Scan for the cell matching the given text and deliver its [X, Y] coordinate at center. 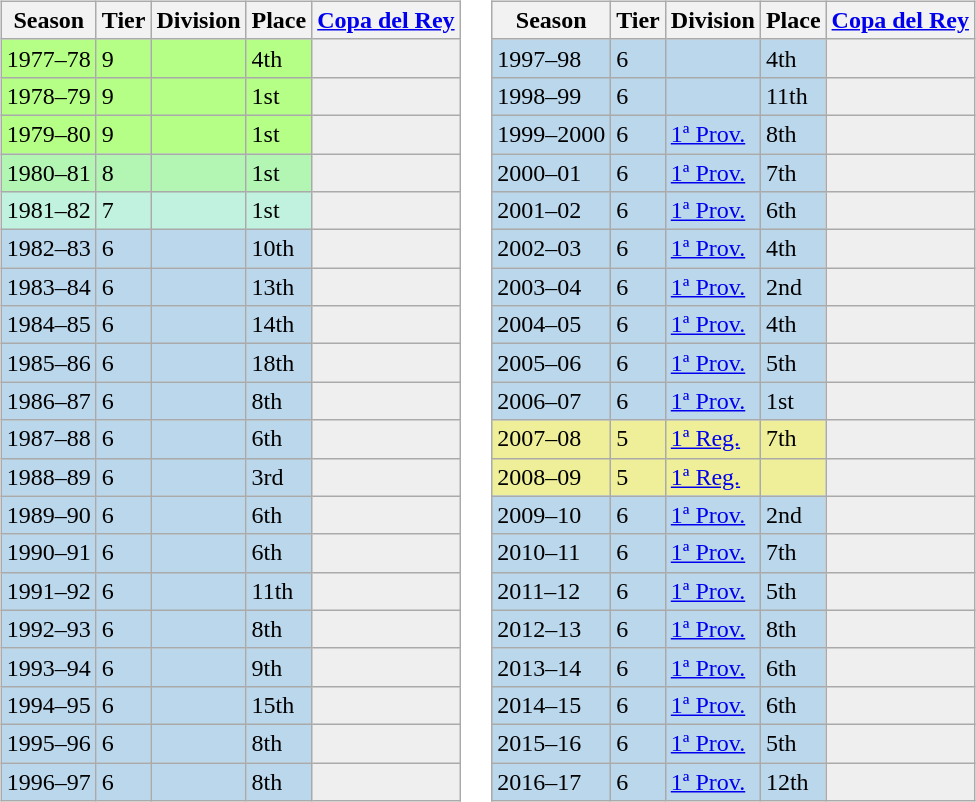
2011–12 [552, 591]
1987–88 [48, 439]
1988–89 [48, 477]
1993–94 [48, 667]
18th [279, 363]
2015–16 [552, 743]
1983–84 [48, 287]
1979–80 [48, 134]
1996–97 [48, 781]
15th [279, 705]
7 [124, 211]
12th [793, 781]
1986–87 [48, 401]
2005–06 [552, 363]
1995–96 [48, 743]
2006–07 [552, 401]
2001–02 [552, 211]
2002–03 [552, 249]
1991–92 [48, 591]
1999–2000 [552, 134]
2012–13 [552, 629]
2004–05 [552, 325]
1977–78 [48, 58]
1980–81 [48, 173]
2014–15 [552, 705]
2003–04 [552, 287]
2016–17 [552, 781]
1992–93 [48, 629]
8 [124, 173]
10th [279, 249]
1990–91 [48, 553]
1994–95 [48, 705]
2013–14 [552, 667]
2010–11 [552, 553]
2009–10 [552, 515]
1978–79 [48, 96]
1998–99 [552, 96]
1981–82 [48, 211]
14th [279, 325]
1985–86 [48, 363]
2008–09 [552, 477]
1989–90 [48, 515]
2007–08 [552, 439]
13th [279, 287]
1982–83 [48, 249]
2000–01 [552, 173]
9th [279, 667]
3rd [279, 477]
1984–85 [48, 325]
1997–98 [552, 58]
